Output the (x, y) coordinate of the center of the cell containing the given text.  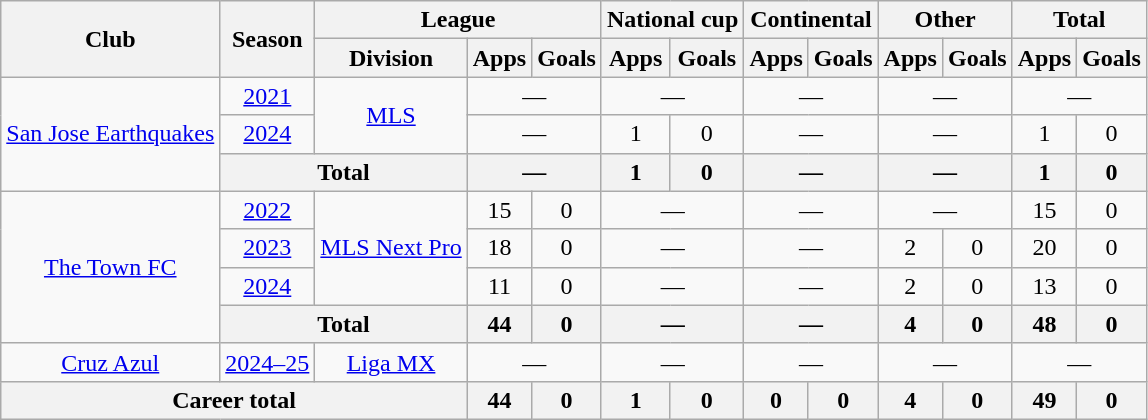
Cruz Azul (110, 362)
Division (391, 58)
2022 (268, 210)
Career total (234, 400)
MLS (391, 115)
11 (499, 286)
Season (268, 39)
Liga MX (391, 362)
San Jose Earthquakes (110, 134)
13 (1044, 286)
Continental (811, 20)
Club (110, 39)
18 (499, 248)
The Town FC (110, 267)
2023 (268, 248)
2024–25 (268, 362)
Other (945, 20)
National cup (672, 20)
48 (1044, 324)
49 (1044, 400)
MLS Next Pro (391, 248)
20 (1044, 248)
League (458, 20)
2021 (268, 96)
